For the text-containing cell, return its midpoint in [x, y] coordinate format. 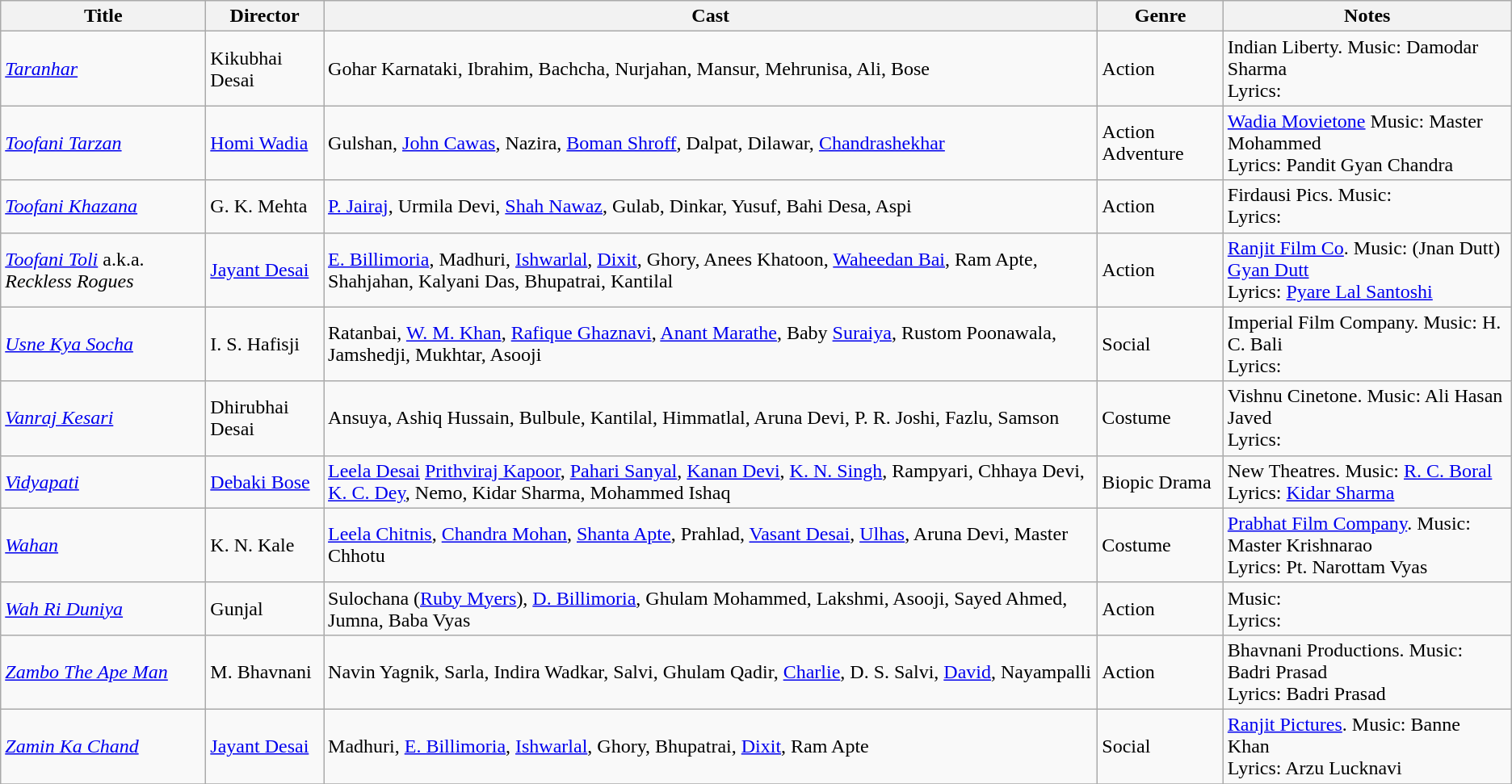
Ratanbai, W. M. Khan, Rafique Ghaznavi, Anant Marathe, Baby Suraiya, Rustom Poonawala, Jamshedji, Mukhtar, Asooji [711, 344]
Zamin Ka Chand [103, 746]
Ranjit Film Co. Music: (Jnan Dutt) Gyan DuttLyrics: Pyare Lal Santoshi [1367, 270]
Gunjal [265, 609]
Dhirubhai Desai [265, 418]
Music: Lyrics: [1367, 609]
Wah Ri Duniya [103, 609]
Taranhar [103, 69]
Vishnu Cinetone. Music: Ali Hasan JavedLyrics: [1367, 418]
Gulshan, John Cawas, Nazira, Boman Shroff, Dalpat, Dilawar, Chandrashekhar [711, 143]
Cast [711, 16]
Madhuri, E. Billimoria, Ishwarlal, Ghory, Bhupatrai, Dixit, Ram Apte [711, 746]
Title [103, 16]
Toofani Toli a.k.a. Reckless Rogues [103, 270]
Navin Yagnik, Sarla, Indira Wadkar, Salvi, Ghulam Qadir, Charlie, D. S. Salvi, David, Nayampalli [711, 672]
Zambo The Ape Man [103, 672]
P. Jairaj, Urmila Devi, Shah Nawaz, Gulab, Dinkar, Yusuf, Bahi Desa, Aspi [711, 207]
K. N. Kale [265, 545]
Homi Wadia [265, 143]
Debaki Bose [265, 481]
Firdausi Pics. Music: Lyrics: [1367, 207]
Toofani Tarzan [103, 143]
Kikubhai Desai [265, 69]
Sulochana (Ruby Myers), D. Billimoria, Ghulam Mohammed, Lakshmi, Asooji, Sayed Ahmed, Jumna, Baba Vyas [711, 609]
Genre [1160, 16]
Director [265, 16]
New Theatres. Music: R. C. BoralLyrics: Kidar Sharma [1367, 481]
Imperial Film Company. Music: H. C. BaliLyrics: [1367, 344]
Wadia Movietone Music: Master MohammedLyrics: Pandit Gyan Chandra [1367, 143]
Action Adventure [1160, 143]
Ranjit Pictures. Music: Banne KhanLyrics: Arzu Lucknavi [1367, 746]
Indian Liberty. Music: Damodar SharmaLyrics: [1367, 69]
Leela Chitnis, Chandra Mohan, Shanta Apte, Prahlad, Vasant Desai, Ulhas, Aruna Devi, Master Chhotu [711, 545]
Ansuya, Ashiq Hussain, Bulbule, Kantilal, Himmatlal, Aruna Devi, P. R. Joshi, Fazlu, Samson [711, 418]
Usne Kya Socha [103, 344]
Wahan [103, 545]
Gohar Karnataki, Ibrahim, Bachcha, Nurjahan, Mansur, Mehrunisa, Ali, Bose [711, 69]
I. S. Hafisji [265, 344]
E. Billimoria, Madhuri, Ishwarlal, Dixit, Ghory, Anees Khatoon, Waheedan Bai, Ram Apte, Shahjahan, Kalyani Das, Bhupatrai, Kantilal [711, 270]
Prabhat Film Company. Music: Master KrishnaraoLyrics: Pt. Narottam Vyas [1367, 545]
Bhavnani Productions. Music: Badri PrasadLyrics: Badri Prasad [1367, 672]
Toofani Khazana [103, 207]
M. Bhavnani [265, 672]
Notes [1367, 16]
G. K. Mehta [265, 207]
Vanraj Kesari [103, 418]
Biopic Drama [1160, 481]
Leela Desai Prithviraj Kapoor, Pahari Sanyal, Kanan Devi, K. N. Singh, Rampyari, Chhaya Devi, K. C. Dey, Nemo, Kidar Sharma, Mohammed Ishaq [711, 481]
Vidyapati [103, 481]
